Identify which cell holds the provided text, then report its (X, Y) central coordinate. 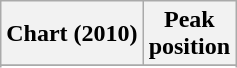
Peak position (189, 34)
Chart (2010) (72, 34)
